Output the (X, Y) coordinate of the center of the cell containing the given text.  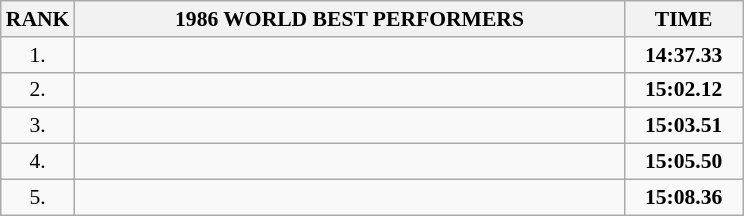
2. (38, 90)
4. (38, 162)
3. (38, 126)
1. (38, 55)
TIME (684, 19)
15:03.51 (684, 126)
1986 WORLD BEST PERFORMERS (349, 19)
15:08.36 (684, 197)
RANK (38, 19)
15:02.12 (684, 90)
14:37.33 (684, 55)
15:05.50 (684, 162)
5. (38, 197)
